Pinpoint the cell where the given text exists, returning its (X, Y) midpoint coordinate. 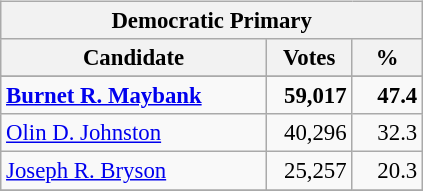
Olin D. Johnston (134, 133)
20.3 (388, 171)
Votes (309, 58)
Democratic Primary (212, 21)
Joseph R. Bryson (134, 171)
Burnet R. Maybank (134, 96)
% (388, 58)
32.3 (388, 133)
59,017 (309, 96)
Candidate (134, 58)
47.4 (388, 96)
25,257 (309, 171)
40,296 (309, 133)
